Find where the given text appears and provide that cell's center as (X, Y) coordinate. 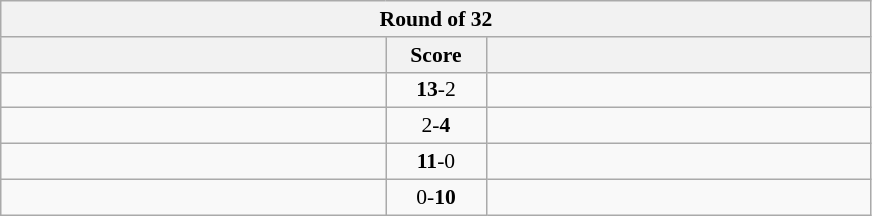
0-10 (436, 197)
11-0 (436, 162)
Round of 32 (436, 19)
Score (436, 55)
13-2 (436, 90)
2-4 (436, 126)
